Find where the given text appears and provide that cell's center as (X, Y) coordinate. 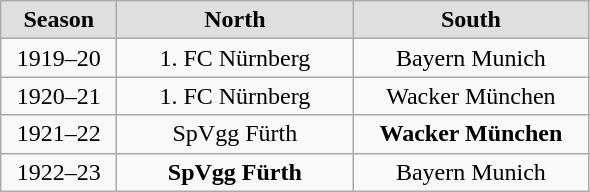
North (235, 20)
1919–20 (59, 58)
1921–22 (59, 134)
1920–21 (59, 96)
South (471, 20)
1922–23 (59, 172)
Season (59, 20)
